Output the [x, y] coordinate of the center of the cell containing the given text.  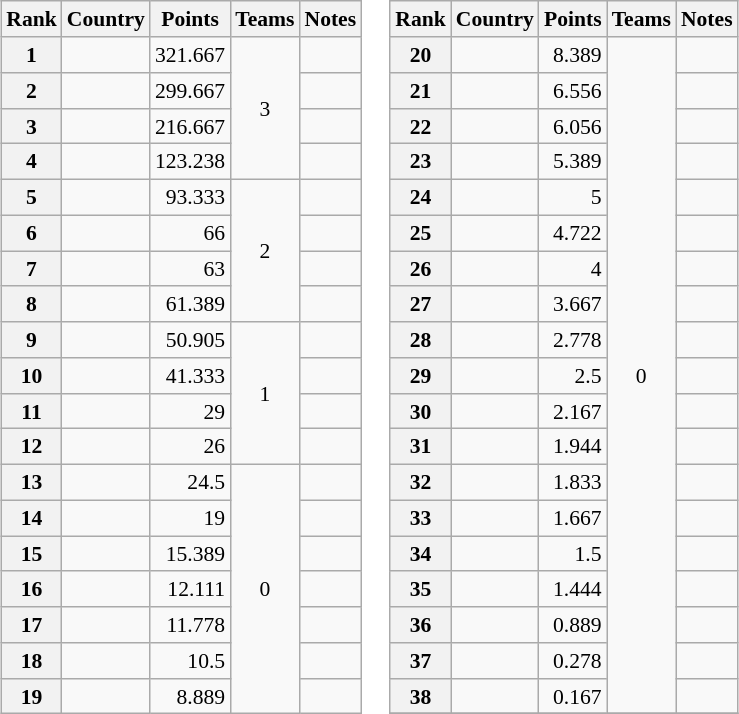
15 [32, 554]
1.944 [573, 447]
22 [420, 126]
5.389 [573, 162]
35 [420, 589]
17 [32, 625]
23 [420, 162]
12.111 [190, 589]
8 [32, 304]
15.389 [190, 554]
11 [32, 411]
3.667 [573, 304]
63 [190, 269]
34 [420, 554]
28 [420, 340]
0.278 [573, 661]
27 [420, 304]
10 [32, 376]
216.667 [190, 126]
93.333 [190, 197]
21 [420, 91]
25 [420, 233]
6.556 [573, 91]
0.167 [573, 696]
41.333 [190, 376]
18 [32, 661]
1.667 [573, 518]
9 [32, 340]
7 [32, 269]
2.5 [573, 376]
8.889 [190, 696]
66 [190, 233]
61.389 [190, 304]
32 [420, 482]
123.238 [190, 162]
1.444 [573, 589]
36 [420, 625]
321.667 [190, 55]
14 [32, 518]
2.778 [573, 340]
6 [32, 233]
11.778 [190, 625]
31 [420, 447]
12 [32, 447]
6.056 [573, 126]
38 [420, 696]
1.5 [573, 554]
33 [420, 518]
50.905 [190, 340]
37 [420, 661]
16 [32, 589]
30 [420, 411]
10.5 [190, 661]
0.889 [573, 625]
2.167 [573, 411]
20 [420, 55]
13 [32, 482]
8.389 [573, 55]
4.722 [573, 233]
1.833 [573, 482]
24.5 [190, 482]
24 [420, 197]
299.667 [190, 91]
